Capture the cell that displays the provided text and extract its (X, Y) central coordinate. 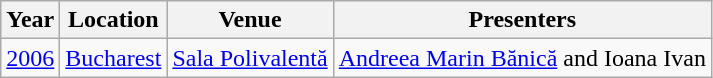
Presenters (522, 20)
2006 (30, 58)
Venue (250, 20)
Bucharest (114, 58)
Year (30, 20)
Location (114, 20)
Sala Polivalentă (250, 58)
Andreea Marin Bănică and Ioana Ivan (522, 58)
